Output the [X, Y] coordinate of the center of the cell containing the given text.  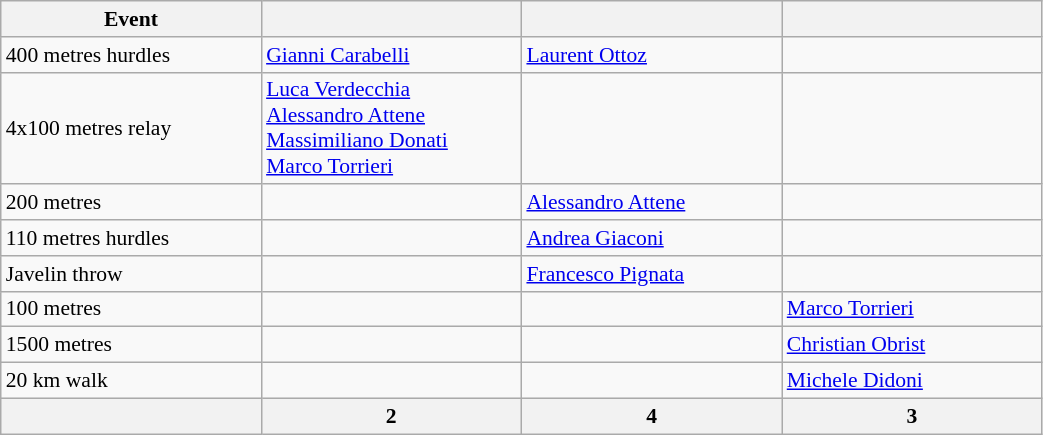
Francesco Pignata [651, 274]
Andrea Giaconi [651, 238]
200 metres [131, 203]
4x100 metres relay [131, 128]
3 [912, 416]
Laurent Ottoz [651, 55]
400 metres hurdles [131, 55]
2 [391, 416]
Gianni Carabelli [391, 55]
4 [651, 416]
Marco Torrieri [912, 309]
Alessandro Attene [651, 203]
1500 metres [131, 345]
Javelin throw [131, 274]
100 metres [131, 309]
Michele Didoni [912, 381]
20 km walk [131, 381]
110 metres hurdles [131, 238]
Event [131, 19]
Christian Obrist [912, 345]
Luca VerdecchiaAlessandro AtteneMassimiliano DonatiMarco Torrieri [391, 128]
